Capture the cell that displays the provided text and extract its [X, Y] central coordinate. 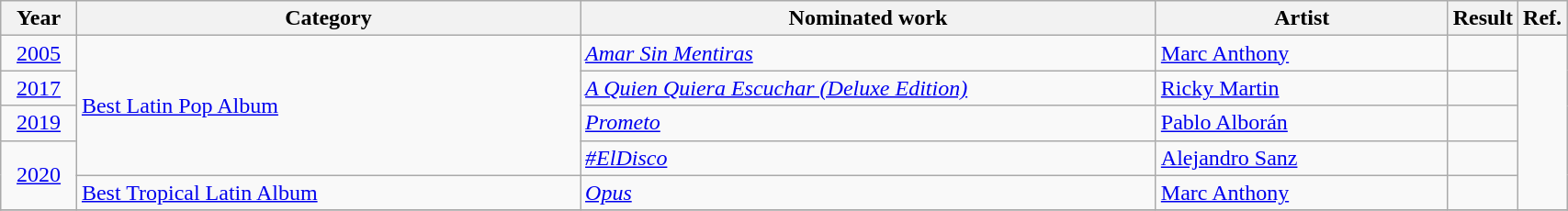
Opus [869, 193]
Alejandro Sanz [1302, 158]
Ref. [1543, 18]
Result [1483, 18]
Best Latin Pop Album [328, 105]
2005 [39, 53]
Best Tropical Latin Album [328, 193]
Pablo Alborán [1302, 123]
#ElDisco [869, 158]
Prometo [869, 123]
Ricky Martin [1302, 88]
2020 [39, 175]
Category [328, 18]
Year [39, 18]
Amar Sin Mentiras [869, 53]
2017 [39, 88]
2019 [39, 123]
Nominated work [869, 18]
A Quien Quiera Escuchar (Deluxe Edition) [869, 88]
Artist [1302, 18]
